Pinpoint the cell where the given text exists, returning its (X, Y) midpoint coordinate. 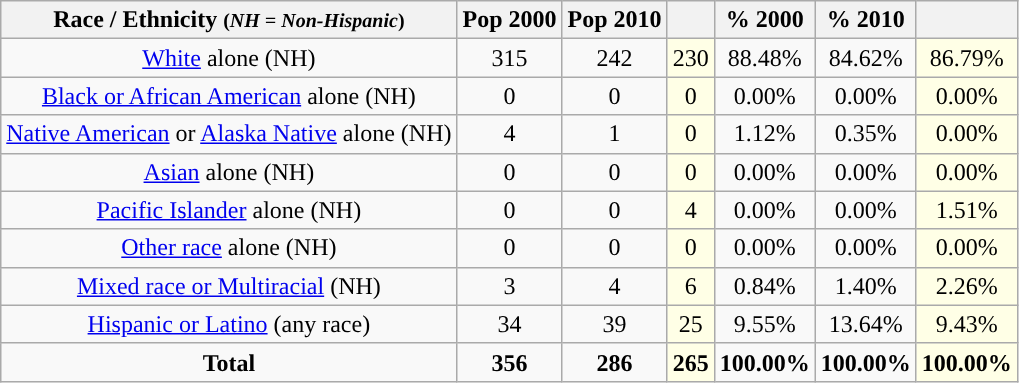
34 (510, 324)
3 (510, 286)
356 (510, 362)
1.12% (764, 134)
Black or African American alone (NH) (229, 96)
6 (690, 286)
0.35% (866, 134)
White alone (NH) (229, 58)
242 (614, 58)
86.79% (966, 58)
84.62% (866, 58)
Hispanic or Latino (any race) (229, 324)
1.51% (966, 210)
315 (510, 58)
286 (614, 362)
265 (690, 362)
13.64% (866, 324)
39 (614, 324)
% 2010 (866, 20)
Pacific Islander alone (NH) (229, 210)
88.48% (764, 58)
Pop 2000 (510, 20)
Total (229, 362)
Native American or Alaska Native alone (NH) (229, 134)
Pop 2010 (614, 20)
1.40% (866, 286)
230 (690, 58)
% 2000 (764, 20)
1 (614, 134)
Race / Ethnicity (NH = Non-Hispanic) (229, 20)
9.43% (966, 324)
Other race alone (NH) (229, 248)
25 (690, 324)
9.55% (764, 324)
0.84% (764, 286)
Mixed race or Multiracial (NH) (229, 286)
2.26% (966, 286)
Asian alone (NH) (229, 172)
